Determine the (x, y) coordinate at the center of the cell enclosing the given text.  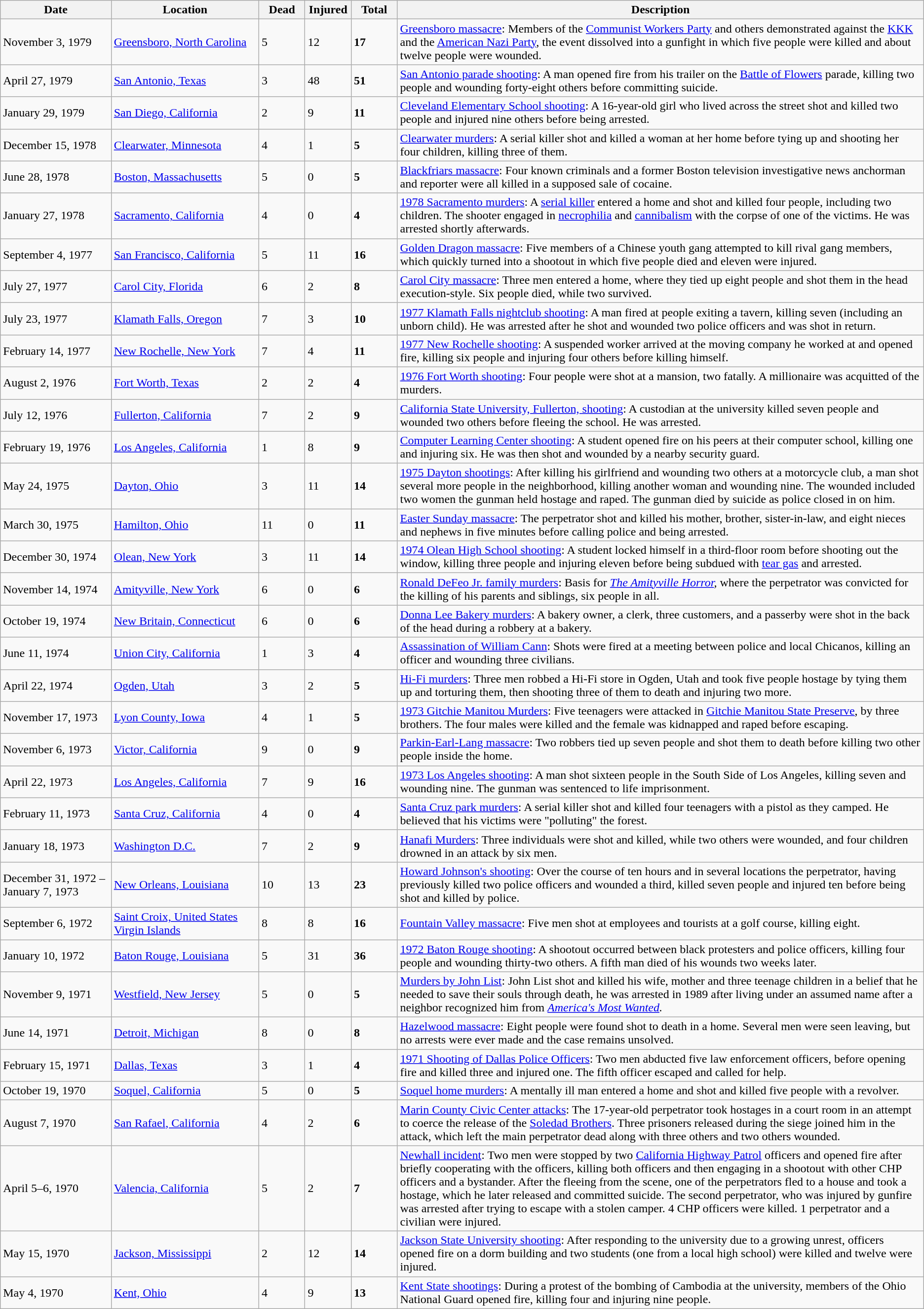
Total (374, 10)
October 19, 1970 (56, 1091)
Olean, New York (185, 557)
September 6, 1972 (56, 923)
Hamilton, Ohio (185, 525)
Detroit, Michigan (185, 1034)
January 27, 1978 (56, 216)
Soquel, California (185, 1091)
51 (374, 81)
Dead (282, 10)
1976 Fort Worth shooting: Four people were shot at a mansion, two fatally. A millionaire was acquitted of the murders. (660, 383)
Clearwater murders: A serial killer shot and killed a woman at her home before tying up and shooting her four children, killing three of them. (660, 145)
San Francisco, California (185, 255)
November 6, 1973 (56, 749)
July 27, 1977 (56, 286)
March 30, 1975 (56, 525)
Greensboro, North Carolina (185, 42)
December 30, 1974 (56, 557)
Description (660, 10)
48 (328, 81)
Carol City, Florida (185, 286)
Jackson, Mississippi (185, 1254)
January 10, 1972 (56, 956)
Victor, California (185, 749)
Fullerton, California (185, 415)
Union City, California (185, 654)
New Orleans, Louisiana (185, 885)
Fountain Valley massacre: Five men shot at employees and tourists at a golf course, killing eight. (660, 923)
Baton Rouge, Louisiana (185, 956)
Washington D.C. (185, 846)
September 4, 1977 (56, 255)
Clearwater, Minnesota (185, 145)
October 19, 1974 (56, 621)
Westfield, New Jersey (185, 995)
Donna Lee Bakery murders: A bakery owner, a clerk, three customers, and a passerby were shot in the back of the head during a robbery at a bakery. (660, 621)
August 7, 1970 (56, 1123)
Klamath Falls, Oregon (185, 319)
May 15, 1970 (56, 1254)
January 29, 1979 (56, 113)
July 23, 1977 (56, 319)
Parkin-Earl-Lang massacre: Two robbers tied up seven people and shot them to death before killing two other people inside the home. (660, 749)
Ogden, Utah (185, 685)
Injured (328, 10)
San Rafael, California (185, 1123)
Soquel home murders: A mentally ill man entered a home and shot and killed five people with a revolver. (660, 1091)
New Britain, Connecticut (185, 621)
Saint Croix, United States Virgin Islands (185, 923)
June 14, 1971 (56, 1034)
Location (185, 10)
San Antonio, Texas (185, 81)
February 19, 1976 (56, 447)
Kent, Ohio (185, 1292)
June 11, 1974 (56, 654)
Santa Cruz, California (185, 813)
Assassination of William Cann: Shots were fired at a meeting between police and local Chicanos, killing an officer and wounding three civilians. (660, 654)
31 (328, 956)
December 31, 1972 – January 7, 1973 (56, 885)
February 14, 1977 (56, 350)
August 2, 1976 (56, 383)
December 15, 1978 (56, 145)
17 (374, 42)
Fort Worth, Texas (185, 383)
Boston, Massachusetts (185, 177)
San Diego, California (185, 113)
November 3, 1979 (56, 42)
Dallas, Texas (185, 1065)
November 14, 1974 (56, 589)
June 28, 1978 (56, 177)
April 27, 1979 (56, 81)
Lyon County, Iowa (185, 718)
July 12, 1976 (56, 415)
November 17, 1973 (56, 718)
36 (374, 956)
April 22, 1973 (56, 782)
Amityville, New York (185, 589)
New Rochelle, New York (185, 350)
January 18, 1973 (56, 846)
February 15, 1971 (56, 1065)
November 9, 1971 (56, 995)
Sacramento, California (185, 216)
February 11, 1973 (56, 813)
Date (56, 10)
April 22, 1974 (56, 685)
23 (374, 885)
May 4, 1970 (56, 1292)
May 24, 1975 (56, 486)
Valencia, California (185, 1189)
Dayton, Ohio (185, 486)
April 5–6, 1970 (56, 1189)
Hanafi Murders: Three individuals were shot and killed, while two others were wounded, and four children drowned in an attack by six men. (660, 846)
